Pinpoint the cell where the given text exists, returning its (X, Y) midpoint coordinate. 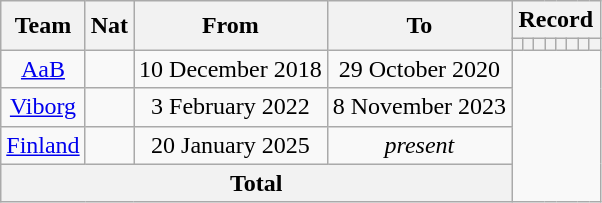
AaB (43, 69)
8 November 2023 (419, 107)
From (231, 26)
Finland (43, 145)
Record (556, 20)
3 February 2022 (231, 107)
20 January 2025 (231, 145)
Total (256, 183)
To (419, 26)
29 October 2020 (419, 69)
Team (43, 26)
10 December 2018 (231, 69)
present (419, 145)
Nat (109, 26)
Viborg (43, 107)
